Detect which cell encompasses the target text, then output its (x, y) center coordinate. 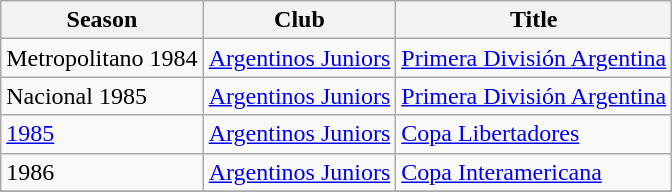
Copa Interamericana (534, 172)
Nacional 1985 (102, 96)
Club (300, 20)
Title (534, 20)
Season (102, 20)
1985 (102, 134)
1986 (102, 172)
Metropolitano 1984 (102, 58)
Copa Libertadores (534, 134)
